Determine the (x, y) coordinate at the center of the cell enclosing the given text.  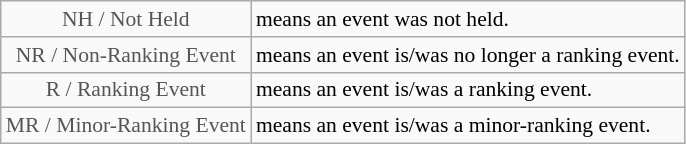
R / Ranking Event (126, 90)
NH / Not Held (126, 19)
means an event is/was no longer a ranking event. (468, 55)
NR / Non-Ranking Event (126, 55)
MR / Minor-Ranking Event (126, 126)
means an event is/was a ranking event. (468, 90)
means an event was not held. (468, 19)
means an event is/was a minor-ranking event. (468, 126)
